Scan for the cell matching the given text and deliver its (x, y) coordinate at center. 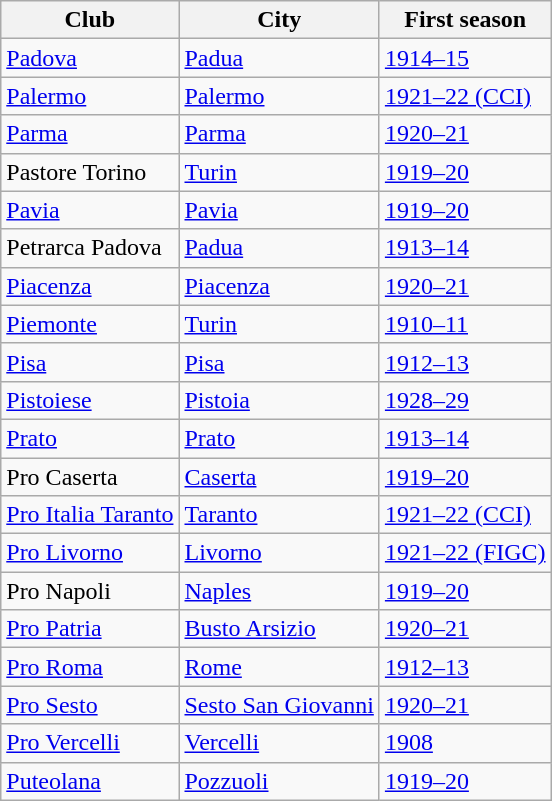
Pro Caserta (90, 477)
Padova (90, 58)
Petrarca Padova (90, 248)
Pastore Torino (90, 172)
1914–15 (465, 58)
Naples (279, 591)
Sesto San Giovanni (279, 705)
1921–22 (FIGC) (465, 553)
Pozzuoli (279, 781)
Pistoia (279, 400)
Rome (279, 667)
City (279, 20)
Pro Vercelli (90, 743)
Pro Italia Taranto (90, 515)
Pro Sesto (90, 705)
First season (465, 20)
Pistoiese (90, 400)
Caserta (279, 477)
Busto Arsizio (279, 629)
Pro Roma (90, 667)
Pro Livorno (90, 553)
Piemonte (90, 324)
1928–29 (465, 400)
Vercelli (279, 743)
Livorno (279, 553)
Pro Napoli (90, 591)
Puteolana (90, 781)
Pro Patria (90, 629)
1908 (465, 743)
Club (90, 20)
Taranto (279, 515)
1910–11 (465, 324)
